Extract the [X, Y] coordinate from the center of the cell holding the provided text.  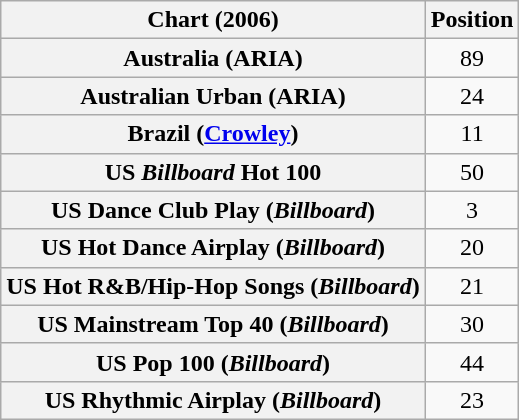
Australia (ARIA) [213, 58]
US Mainstream Top 40 (Billboard) [213, 324]
US Hot Dance Airplay (Billboard) [213, 248]
3 [472, 210]
US Dance Club Play (Billboard) [213, 210]
11 [472, 134]
Australian Urban (ARIA) [213, 96]
23 [472, 400]
30 [472, 324]
US Pop 100 (Billboard) [213, 362]
Position [472, 20]
89 [472, 58]
21 [472, 286]
Brazil (Crowley) [213, 134]
20 [472, 248]
24 [472, 96]
US Hot R&B/Hip-Hop Songs (Billboard) [213, 286]
US Billboard Hot 100 [213, 172]
50 [472, 172]
Chart (2006) [213, 20]
US Rhythmic Airplay (Billboard) [213, 400]
44 [472, 362]
